For the text-containing cell, return its midpoint in [X, Y] coordinate format. 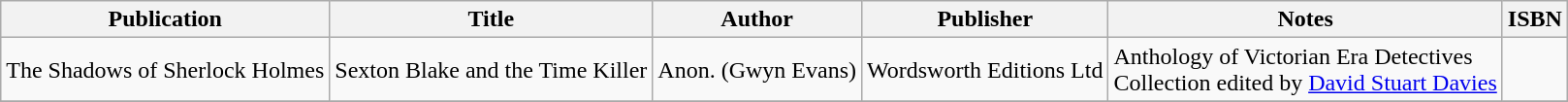
Publication [165, 19]
Author [757, 19]
Title [491, 19]
The Shadows of Sherlock Holmes [165, 70]
ISBN [1534, 19]
Sexton Blake and the Time Killer [491, 70]
Anthology of Victorian Era Detectives Collection edited by David Stuart Davies [1305, 70]
Publisher [985, 19]
Notes [1305, 19]
Anon. (Gwyn Evans) [757, 70]
Wordsworth Editions Ltd [985, 70]
